Capture the cell that displays the provided text and extract its (X, Y) central coordinate. 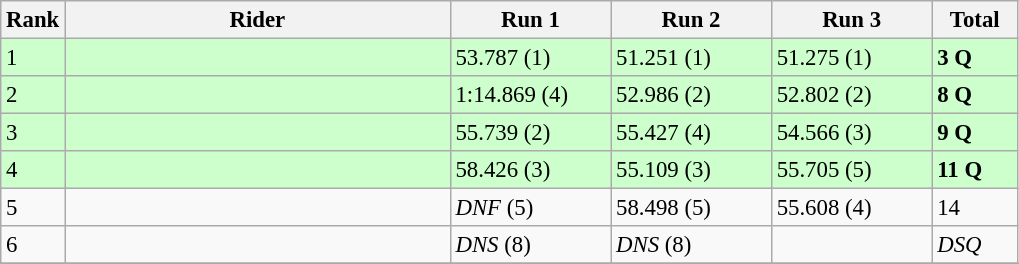
54.566 (3) (852, 133)
Rider (258, 20)
51.251 (1) (692, 58)
3 (33, 133)
4 (33, 170)
3 Q (975, 58)
14 (975, 208)
58.498 (5) (692, 208)
DNF (5) (530, 208)
52.986 (2) (692, 95)
9 Q (975, 133)
Run 2 (692, 20)
2 (33, 95)
Total (975, 20)
11 Q (975, 170)
55.109 (3) (692, 170)
Rank (33, 20)
Run 1 (530, 20)
Run 3 (852, 20)
55.608 (4) (852, 208)
58.426 (3) (530, 170)
DSQ (975, 245)
55.705 (5) (852, 170)
52.802 (2) (852, 95)
5 (33, 208)
51.275 (1) (852, 58)
6 (33, 245)
1:14.869 (4) (530, 95)
1 (33, 58)
55.427 (4) (692, 133)
55.739 (2) (530, 133)
53.787 (1) (530, 58)
8 Q (975, 95)
